Detect which cell encompasses the target text, then output its [x, y] center coordinate. 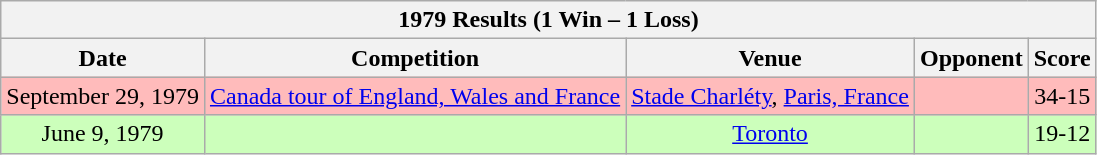
1979 Results (1 Win – 1 Loss) [548, 20]
Opponent [971, 58]
Score [1062, 58]
June 9, 1979 [103, 134]
Canada tour of England, Wales and France [414, 96]
Stade Charléty, Paris, France [770, 96]
Date [103, 58]
34-15 [1062, 96]
Venue [770, 58]
19-12 [1062, 134]
Toronto [770, 134]
September 29, 1979 [103, 96]
Competition [414, 58]
